Determine the (X, Y) coordinate at the center of the cell enclosing the given text.  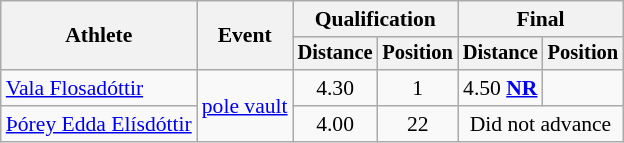
4.50 NR (500, 88)
Athlete (99, 36)
Final (540, 19)
Þórey Edda Elísdóttir (99, 124)
Did not advance (540, 124)
4.00 (336, 124)
pole vault (245, 106)
Event (245, 36)
Vala Flosadóttir (99, 88)
1 (417, 88)
Qualification (376, 19)
22 (417, 124)
4.30 (336, 88)
